For the text-containing cell, return its midpoint in (X, Y) coordinate format. 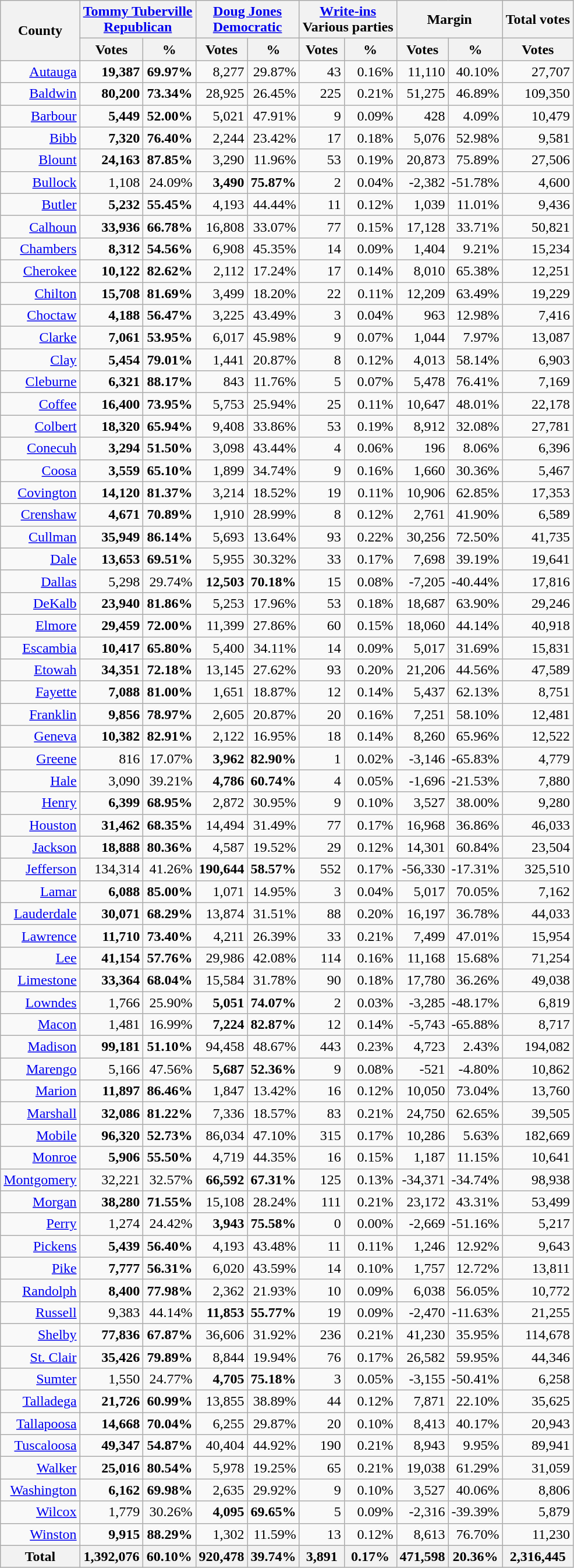
-17.31% (475, 869)
11,110 (423, 72)
-40.44% (475, 581)
18.57% (274, 1113)
68.95% (169, 803)
28,925 (221, 94)
114 (321, 958)
325,510 (538, 869)
59.95% (475, 1357)
13,855 (221, 1401)
Conecuh (40, 448)
55.50% (169, 1158)
44.35% (274, 1158)
8.06% (475, 448)
23,172 (423, 1202)
11.96% (274, 160)
10,122 (112, 271)
Autauga (40, 72)
3,891 (321, 1556)
4,211 (221, 936)
35,426 (112, 1357)
10,906 (423, 493)
24.77% (169, 1379)
Cullman (40, 537)
71.55% (169, 1202)
36.26% (475, 980)
88 (321, 914)
13 (321, 1534)
-2,470 (423, 1312)
29 (321, 847)
65.38% (475, 271)
Houston (40, 825)
1,044 (423, 338)
60 (321, 625)
6,908 (221, 249)
190 (321, 1446)
6,088 (112, 891)
60.99% (169, 1401)
Clarke (40, 338)
5,253 (221, 603)
3,499 (221, 293)
33.07% (274, 226)
98,938 (538, 1180)
4,779 (538, 759)
99,181 (112, 1047)
3,559 (112, 470)
48.67% (274, 1047)
8,613 (423, 1534)
114,678 (538, 1335)
16,968 (423, 825)
35,625 (538, 1401)
1 (321, 759)
73.95% (169, 404)
18 (321, 737)
18,687 (423, 603)
41.26% (169, 869)
Colbert (40, 426)
72.00% (169, 625)
76.41% (475, 382)
5,449 (112, 116)
75.87% (274, 182)
35.95% (475, 1335)
Morgan (40, 1202)
552 (321, 869)
3,290 (221, 160)
225 (321, 94)
21,726 (112, 1401)
Butler (40, 204)
111 (321, 1202)
29.92% (274, 1490)
Chambers (40, 249)
3,943 (221, 1224)
88.17% (169, 382)
78.97% (169, 714)
920,478 (221, 1556)
29,986 (221, 958)
3,090 (112, 781)
15,584 (221, 980)
17,353 (538, 493)
Montgomery (40, 1180)
49,038 (538, 980)
Pike (40, 1268)
Washington (40, 1490)
36.78% (475, 914)
31.69% (475, 648)
19,038 (423, 1468)
0.22% (370, 537)
County (40, 30)
19,641 (538, 559)
Monroe (40, 1158)
33,936 (112, 226)
194,082 (538, 1047)
8,806 (538, 1490)
43 (321, 72)
7,880 (538, 781)
Walker (40, 1468)
51.10% (169, 1047)
56.40% (169, 1246)
67.87% (169, 1335)
-34.74% (475, 1180)
65.10% (169, 470)
31.92% (274, 1335)
1,108 (112, 182)
24,750 (423, 1113)
11,399 (221, 625)
13,760 (538, 1091)
96,320 (112, 1135)
86.14% (169, 537)
45.98% (274, 338)
15,234 (538, 249)
9,408 (221, 426)
60.10% (169, 1556)
29,246 (538, 603)
32,221 (112, 1180)
24.42% (169, 1224)
Chilton (40, 293)
11.01% (475, 204)
Tallapoosa (40, 1424)
1,651 (221, 692)
Margin (449, 20)
70.18% (274, 581)
9,856 (112, 714)
10,641 (538, 1158)
31,059 (538, 1468)
0 (321, 1224)
16,197 (423, 914)
13,653 (112, 559)
7,251 (423, 714)
18,888 (112, 847)
6,020 (221, 1268)
-65.88% (475, 1025)
1,302 (221, 1534)
Limestone (40, 980)
3,098 (221, 448)
-56,330 (423, 869)
Russell (40, 1312)
DeKalb (40, 603)
56.05% (475, 1290)
62.65% (475, 1113)
36.86% (475, 825)
315 (321, 1135)
89,941 (538, 1446)
10,050 (423, 1091)
51.50% (169, 448)
21,255 (538, 1312)
82.62% (169, 271)
40.10% (475, 72)
Etowah (40, 670)
Bibb (40, 138)
69.51% (169, 559)
-3,285 (423, 1002)
81.22% (169, 1113)
62.13% (475, 692)
-48.17% (475, 1002)
22,178 (538, 404)
10,862 (538, 1069)
10,772 (538, 1290)
52.00% (169, 116)
6,038 (423, 1290)
8,751 (538, 692)
80,200 (112, 94)
-51.78% (475, 182)
25.94% (274, 404)
58.10% (475, 714)
13,145 (221, 670)
5,693 (221, 537)
1,404 (423, 249)
Lauderdale (40, 914)
41,230 (423, 1335)
21.93% (274, 1290)
60.74% (274, 781)
9,643 (538, 1246)
17,780 (423, 980)
76.40% (169, 138)
13,874 (221, 914)
65.80% (169, 648)
34.11% (274, 648)
196 (423, 448)
81.69% (169, 293)
5,478 (423, 382)
5,879 (538, 1512)
16,808 (221, 226)
125 (321, 1180)
Talladega (40, 1401)
5,467 (538, 470)
72.18% (169, 670)
15 (321, 581)
1,071 (221, 891)
52.98% (475, 138)
58.14% (475, 360)
1,910 (221, 515)
76.70% (475, 1534)
443 (321, 1047)
5,906 (112, 1158)
5,232 (112, 204)
39.21% (169, 781)
39,505 (538, 1113)
0.23% (370, 1047)
5,400 (221, 648)
17,128 (423, 226)
65 (321, 1468)
Mobile (40, 1135)
Lawrence (40, 936)
0.06% (370, 448)
Baldwin (40, 94)
Hale (40, 781)
33.71% (475, 226)
-2,382 (423, 182)
-2,669 (423, 1224)
80.54% (169, 1468)
55.45% (169, 204)
19,229 (538, 293)
32.08% (475, 426)
71,254 (538, 958)
7,061 (112, 338)
1,779 (112, 1512)
3,294 (112, 448)
40.06% (475, 1490)
5,753 (221, 404)
41,154 (112, 958)
1,847 (221, 1091)
23,504 (538, 847)
17,816 (538, 581)
1,274 (112, 1224)
7.97% (475, 338)
88.29% (169, 1534)
14,120 (112, 493)
47.56% (169, 1069)
4,719 (221, 1158)
9,436 (538, 204)
7,698 (423, 559)
15,954 (538, 936)
46.89% (475, 94)
Henry (40, 803)
5,687 (221, 1069)
0.03% (370, 1002)
2,316,445 (538, 1556)
25,016 (112, 1468)
Barbour (40, 116)
14,494 (221, 825)
90 (321, 980)
68.29% (169, 914)
27.62% (274, 670)
30.26% (169, 1512)
1,246 (423, 1246)
7,871 (423, 1401)
12.92% (475, 1246)
5,298 (112, 581)
36,606 (221, 1335)
11,230 (538, 1534)
9,581 (538, 138)
15,108 (221, 1202)
Lowndes (40, 1002)
19.52% (274, 847)
-21.53% (475, 781)
12,481 (538, 714)
27,506 (538, 160)
10,647 (423, 404)
4,705 (221, 1379)
34.74% (274, 470)
3,490 (221, 182)
7,224 (221, 1025)
27,781 (538, 426)
Marengo (40, 1069)
4,600 (538, 182)
27.86% (274, 625)
43.49% (274, 316)
Winston (40, 1534)
6,819 (538, 1002)
21,206 (423, 670)
76 (321, 1357)
4.09% (475, 116)
963 (423, 316)
2,872 (221, 803)
Cherokee (40, 271)
Jefferson (40, 869)
39.74% (274, 1556)
843 (221, 382)
1,039 (423, 204)
42.08% (274, 958)
Blount (40, 160)
43.48% (274, 1246)
7,336 (221, 1113)
29.74% (169, 581)
-5,743 (423, 1025)
10,479 (538, 116)
16.95% (274, 737)
54.87% (169, 1446)
Dale (40, 559)
18,060 (423, 625)
48.01% (475, 404)
8,717 (538, 1025)
28.99% (274, 515)
19.94% (274, 1357)
5,454 (112, 360)
19.25% (274, 1468)
10,286 (423, 1135)
Write-insVarious parties (348, 20)
8,260 (423, 737)
41,735 (538, 537)
2,635 (221, 1490)
75.18% (274, 1379)
34,351 (112, 670)
69.98% (169, 1490)
6,321 (112, 382)
86.46% (169, 1091)
4,587 (221, 847)
3,225 (221, 316)
1,441 (221, 360)
40,918 (538, 625)
7,499 (423, 936)
-50.41% (475, 1379)
26.39% (274, 936)
Clay (40, 360)
70.89% (169, 515)
28.24% (274, 1202)
69.97% (169, 72)
15.68% (475, 958)
47,589 (538, 670)
7,416 (538, 316)
81.37% (169, 493)
27,707 (538, 72)
1,550 (112, 1379)
5,978 (221, 1468)
85.00% (169, 891)
Sumter (40, 1379)
94,458 (221, 1047)
70.05% (475, 891)
68.35% (169, 825)
33.86% (274, 426)
Lee (40, 958)
49,347 (112, 1446)
30.32% (274, 559)
5,437 (423, 692)
Doug JonesDemocratic (247, 20)
13,087 (538, 338)
81.00% (169, 692)
10 (321, 1290)
82.91% (169, 737)
73.04% (475, 1091)
18.52% (274, 493)
428 (423, 116)
8,912 (423, 426)
30,256 (423, 537)
Dallas (40, 581)
2,761 (423, 515)
17.07% (169, 759)
19,387 (112, 72)
47.91% (274, 116)
68.04% (169, 980)
24.09% (169, 182)
77.98% (169, 1290)
74.07% (274, 1002)
5,021 (221, 116)
9,915 (112, 1534)
5,076 (423, 138)
Tuscaloosa (40, 1446)
7,777 (112, 1268)
61.29% (475, 1468)
73.34% (169, 94)
6,258 (538, 1379)
Pickens (40, 1246)
16,400 (112, 404)
43.59% (274, 1268)
47.10% (274, 1135)
11.76% (274, 382)
6,396 (538, 448)
8,010 (423, 271)
5,439 (112, 1246)
-521 (423, 1069)
1,766 (112, 1002)
18.20% (274, 293)
63.90% (475, 603)
38.89% (274, 1401)
11.15% (475, 1158)
4,095 (221, 1512)
44,033 (538, 914)
9.95% (475, 1446)
31.49% (274, 825)
5.63% (475, 1135)
Macon (40, 1025)
39.19% (475, 559)
15,708 (112, 293)
32,086 (112, 1113)
65.96% (475, 737)
4,013 (423, 360)
7,088 (112, 692)
-34,371 (423, 1180)
Greene (40, 759)
38,280 (112, 1202)
7,162 (538, 891)
-3,146 (423, 759)
41.90% (475, 515)
5,955 (221, 559)
Bullock (40, 182)
471,598 (423, 1556)
44.44% (274, 204)
Wilcox (40, 1512)
7,169 (538, 382)
1,392,076 (112, 1556)
3,214 (221, 493)
-65.83% (475, 759)
44 (321, 1401)
-7,205 (423, 581)
12,522 (538, 737)
6,255 (221, 1424)
79.89% (169, 1357)
73.40% (169, 936)
14,668 (112, 1424)
0.13% (370, 1180)
12.98% (475, 316)
Franklin (40, 714)
6,589 (538, 515)
83 (321, 1113)
Cleburne (40, 382)
1,187 (423, 1158)
15,831 (538, 648)
25 (321, 404)
57.76% (169, 958)
2.43% (475, 1047)
9,280 (538, 803)
30.36% (475, 470)
31.51% (274, 914)
4,671 (112, 515)
58.57% (274, 869)
18,320 (112, 426)
182,669 (538, 1135)
8,844 (221, 1357)
70.04% (169, 1424)
-39.39% (475, 1512)
816 (112, 759)
Total (40, 1556)
62.85% (475, 493)
56.47% (169, 316)
81.86% (169, 603)
6,162 (112, 1490)
11,897 (112, 1091)
190,644 (221, 869)
134,314 (112, 869)
8,400 (112, 1290)
-3,155 (423, 1379)
20,873 (423, 160)
87.85% (169, 160)
40,404 (221, 1446)
53,499 (538, 1202)
8,312 (112, 249)
12.72% (475, 1268)
1,899 (221, 470)
55.77% (274, 1312)
23.42% (274, 138)
23,940 (112, 603)
Madison (40, 1047)
32.57% (169, 1180)
45.35% (274, 249)
Calhoun (40, 226)
Crenshaw (40, 515)
St. Clair (40, 1357)
63.49% (475, 293)
47.01% (475, 936)
Perry (40, 1224)
5,217 (538, 1224)
9.21% (475, 249)
52.73% (169, 1135)
1,481 (112, 1025)
17.24% (274, 271)
79.01% (169, 360)
44.56% (475, 670)
80.36% (169, 847)
Fayette (40, 692)
-51.16% (475, 1224)
3,962 (221, 759)
31,462 (112, 825)
0.00% (370, 1224)
31.78% (274, 980)
2,112 (221, 271)
-4.80% (475, 1069)
29,459 (112, 625)
38.00% (475, 803)
10,417 (112, 648)
75.89% (475, 160)
4,786 (221, 781)
54.56% (169, 249)
56.31% (169, 1268)
13,811 (538, 1268)
Covington (40, 493)
1,757 (423, 1268)
12,251 (538, 271)
25.90% (169, 1002)
14.95% (274, 891)
11,710 (112, 936)
18.87% (274, 692)
7,320 (112, 138)
12,503 (221, 581)
12,209 (423, 293)
60.84% (475, 847)
82.90% (274, 759)
77,836 (112, 1335)
Lamar (40, 891)
66,592 (221, 1180)
11.59% (274, 1534)
Geneva (40, 737)
67.31% (274, 1180)
20.36% (475, 1556)
109,350 (538, 94)
53.95% (169, 338)
43.44% (274, 448)
Elmore (40, 625)
40.17% (475, 1424)
22.10% (475, 1401)
6,017 (221, 338)
26,582 (423, 1357)
5,166 (112, 1069)
Escambia (40, 648)
50,821 (538, 226)
2,122 (221, 737)
75.58% (274, 1224)
-1,696 (423, 781)
4,723 (423, 1047)
22 (321, 293)
30.95% (274, 803)
5,051 (221, 1002)
33,364 (112, 980)
Total votes (538, 20)
44,346 (538, 1357)
8,413 (423, 1424)
20,943 (538, 1424)
4,188 (112, 316)
10,382 (112, 737)
Shelby (40, 1335)
Jackson (40, 847)
0.02% (370, 759)
86,034 (221, 1135)
35,949 (112, 537)
65.94% (169, 426)
Randolph (40, 1290)
11,853 (221, 1312)
43.31% (475, 1202)
-2,316 (423, 1512)
Marion (40, 1091)
236 (321, 1335)
16.99% (169, 1025)
9,383 (112, 1312)
6,903 (538, 360)
13.64% (274, 537)
Marshall (40, 1113)
2,362 (221, 1290)
52.36% (274, 1069)
72.50% (475, 537)
51,275 (423, 94)
14,301 (423, 847)
Coosa (40, 470)
2,244 (221, 138)
26.45% (274, 94)
44.92% (274, 1446)
Tommy TubervilleRepublican (137, 20)
82.87% (274, 1025)
46,033 (538, 825)
Choctaw (40, 316)
24,163 (112, 160)
30,071 (112, 914)
8,277 (221, 72)
11,168 (423, 958)
Coffee (40, 404)
6,399 (112, 803)
-11.63% (475, 1312)
2,605 (221, 714)
69.65% (274, 1512)
13.42% (274, 1091)
17.96% (274, 603)
66.78% (169, 226)
8,943 (423, 1446)
1,660 (423, 470)
